Identify which cell holds the provided text, then report its (x, y) central coordinate. 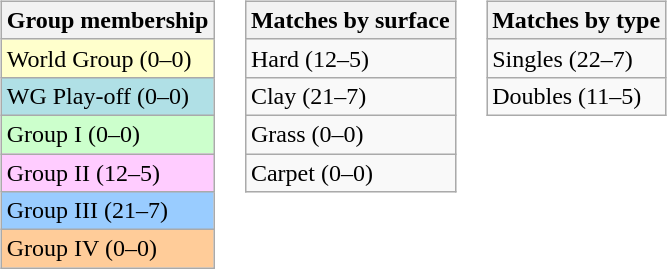
Singles (22–7) (576, 58)
WG Play-off (0–0) (108, 96)
Carpet (0–0) (350, 173)
Group membership (108, 20)
World Group (0–0) (108, 58)
Group II (12–5) (108, 173)
Hard (12–5) (350, 58)
Matches by type (576, 20)
Clay (21–7) (350, 96)
Grass (0–0) (350, 134)
Group IV (0–0) (108, 249)
Matches by surface (350, 20)
Group I (0–0) (108, 134)
Group III (21–7) (108, 211)
Doubles (11–5) (576, 96)
